Capture the cell that displays the provided text and extract its [x, y] central coordinate. 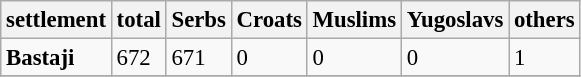
Serbs [198, 20]
Croats [269, 20]
Bastaji [56, 58]
1 [544, 58]
total [138, 20]
others [544, 20]
settlement [56, 20]
671 [198, 58]
Yugoslavs [454, 20]
Muslims [354, 20]
672 [138, 58]
